Detect which cell encompasses the target text, then output its (x, y) center coordinate. 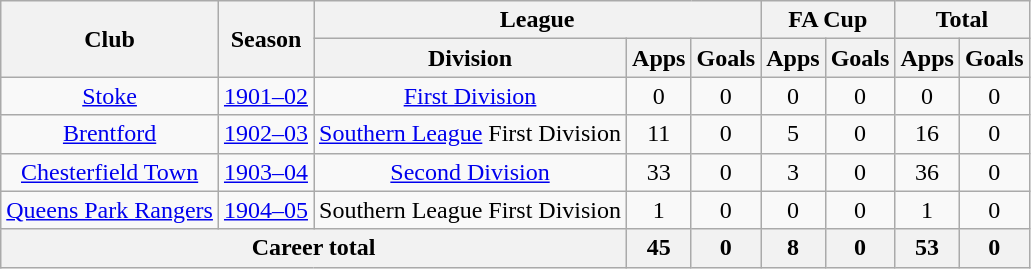
Brentford (110, 134)
1902–03 (266, 134)
First Division (470, 96)
Queens Park Rangers (110, 210)
Second Division (470, 172)
16 (927, 134)
1903–04 (266, 172)
1904–05 (266, 210)
Career total (314, 248)
3 (793, 172)
36 (927, 172)
5 (793, 134)
33 (659, 172)
League (538, 20)
Chesterfield Town (110, 172)
Division (470, 58)
Club (110, 39)
Total (962, 20)
8 (793, 248)
Stoke (110, 96)
45 (659, 248)
1901–02 (266, 96)
FA Cup (828, 20)
53 (927, 248)
Season (266, 39)
11 (659, 134)
